Return (x, y) of the center of cell containing provided text 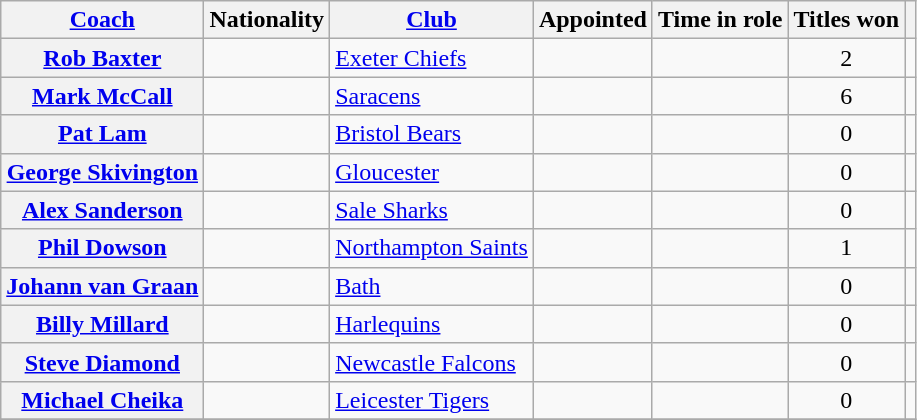
1 (846, 248)
Rob Baxter (102, 58)
Time in role (720, 20)
Nationality (267, 20)
Appointed (592, 20)
Titles won (846, 20)
Gloucester (432, 172)
Steve Diamond (102, 362)
Leicester Tigers (432, 400)
6 (846, 96)
Newcastle Falcons (432, 362)
Michael Cheika (102, 400)
Northampton Saints (432, 248)
Exeter Chiefs (432, 58)
Harlequins (432, 324)
Club (432, 20)
Johann van Graan (102, 286)
Coach (102, 20)
2 (846, 58)
Mark McCall (102, 96)
Bath (432, 286)
Saracens (432, 96)
Phil Dowson (102, 248)
Sale Sharks (432, 210)
George Skivington (102, 172)
Billy Millard (102, 324)
Bristol Bears (432, 134)
Alex Sanderson (102, 210)
Pat Lam (102, 134)
